Find where the given text appears and provide that cell's center as (x, y) coordinate. 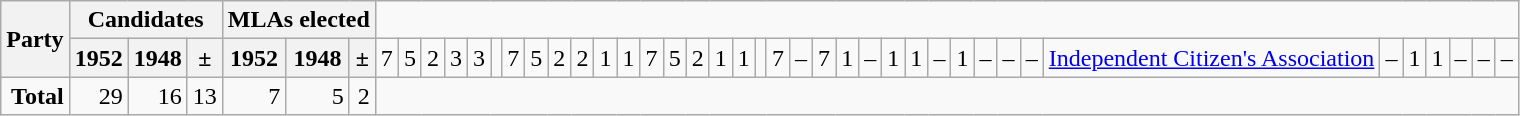
Total (35, 96)
13 (204, 96)
Party (35, 39)
Independent Citizen's Association (1212, 58)
MLAs elected (298, 20)
16 (158, 96)
29 (98, 96)
Candidates (146, 20)
